Pinpoint the cell where the given text exists, returning its (x, y) midpoint coordinate. 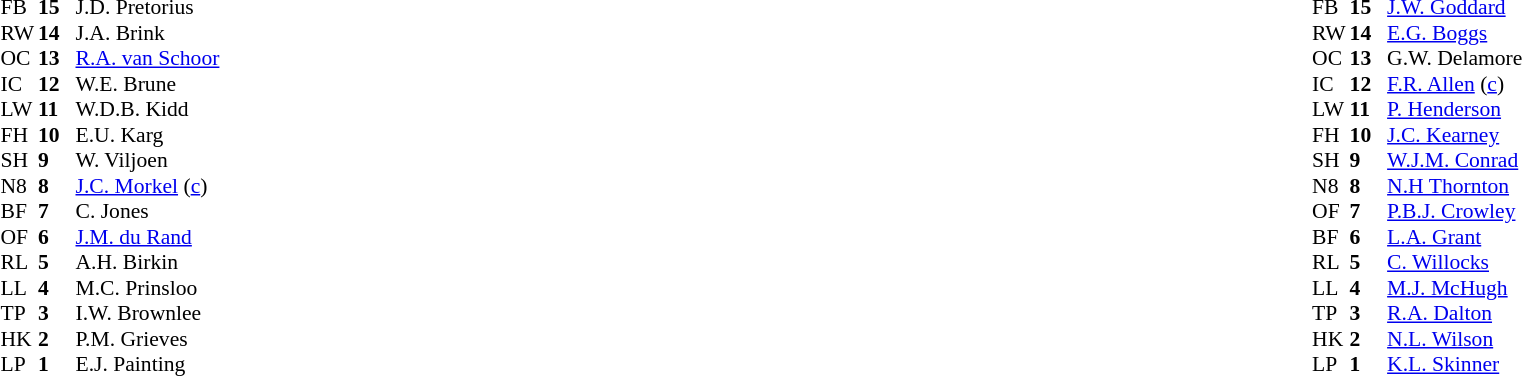
E.U. Karg (148, 135)
J.C. Kearney (1454, 135)
E.G. Boggs (1454, 33)
I.W. Brownlee (148, 313)
R.A. van Schoor (148, 59)
M.J. McHugh (1454, 288)
W.J.M. Conrad (1454, 161)
L.A. Grant (1454, 237)
J.M. du Rand (148, 237)
J.C. Morkel (c) (148, 186)
A.H. Birkin (148, 263)
N.H Thornton (1454, 186)
J.A. Brink (148, 33)
F.R. Allen (c) (1454, 84)
G.W. Delamore (1454, 59)
P.M. Grieves (148, 339)
R.A. Dalton (1454, 313)
P.B.J. Crowley (1454, 211)
M.C. Prinsloo (148, 288)
W. Viljoen (148, 161)
C. Willocks (1454, 263)
C. Jones (148, 211)
W.E. Brune (148, 84)
W.D.B. Kidd (148, 109)
N.L. Wilson (1454, 339)
P. Henderson (1454, 109)
